Find where the given text appears and provide that cell's center as [x, y] coordinate. 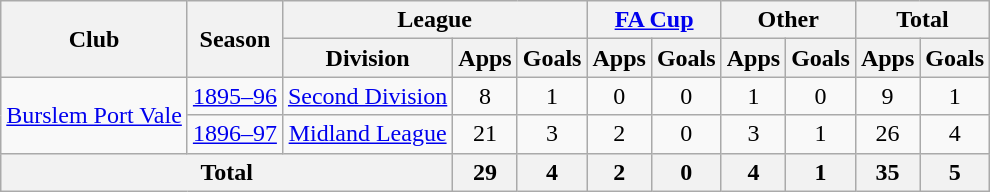
Division [367, 58]
Midland League [367, 134]
9 [887, 96]
29 [485, 172]
Other [788, 20]
FA Cup [654, 20]
5 [955, 172]
Second Division [367, 96]
League [434, 20]
35 [887, 172]
26 [887, 134]
1896–97 [234, 134]
1895–96 [234, 96]
Burslem Port Vale [94, 115]
8 [485, 96]
Club [94, 39]
21 [485, 134]
Season [234, 39]
